Return [x, y] of the center of cell containing provided text 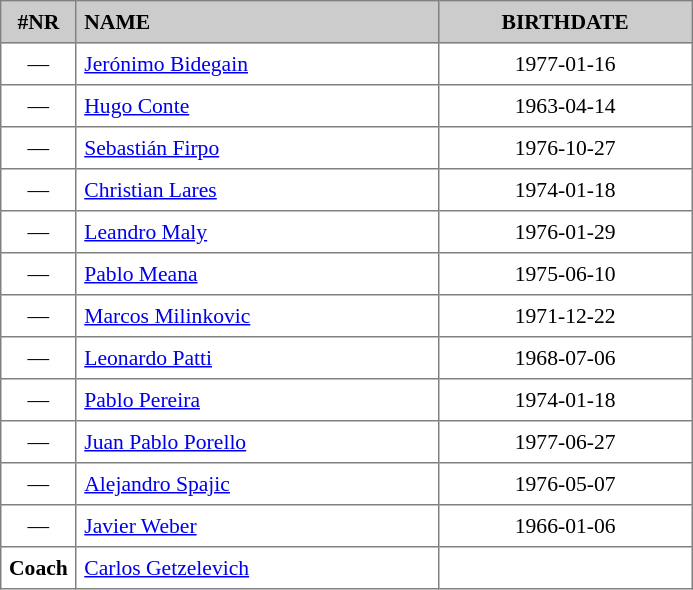
#NR [38, 22]
1976-01-29 [565, 232]
Pablo Meana [257, 274]
1977-06-27 [565, 442]
1968-07-06 [565, 358]
Sebastián Firpo [257, 148]
1977-01-16 [565, 64]
Carlos Getzelevich [257, 568]
Pablo Pereira [257, 400]
1966-01-06 [565, 526]
1976-10-27 [565, 148]
Leandro Maly [257, 232]
1976-05-07 [565, 484]
Juan Pablo Porello [257, 442]
1963-04-14 [565, 106]
Coach [38, 568]
Jerónimo Bidegain [257, 64]
NAME [257, 22]
1971-12-22 [565, 316]
Leonardo Patti [257, 358]
BIRTHDATE [565, 22]
Javier Weber [257, 526]
Alejandro Spajic [257, 484]
Marcos Milinkovic [257, 316]
1975-06-10 [565, 274]
Hugo Conte [257, 106]
Christian Lares [257, 190]
